From the cell containing the given text, extract its center point as (X, Y) coordinate. 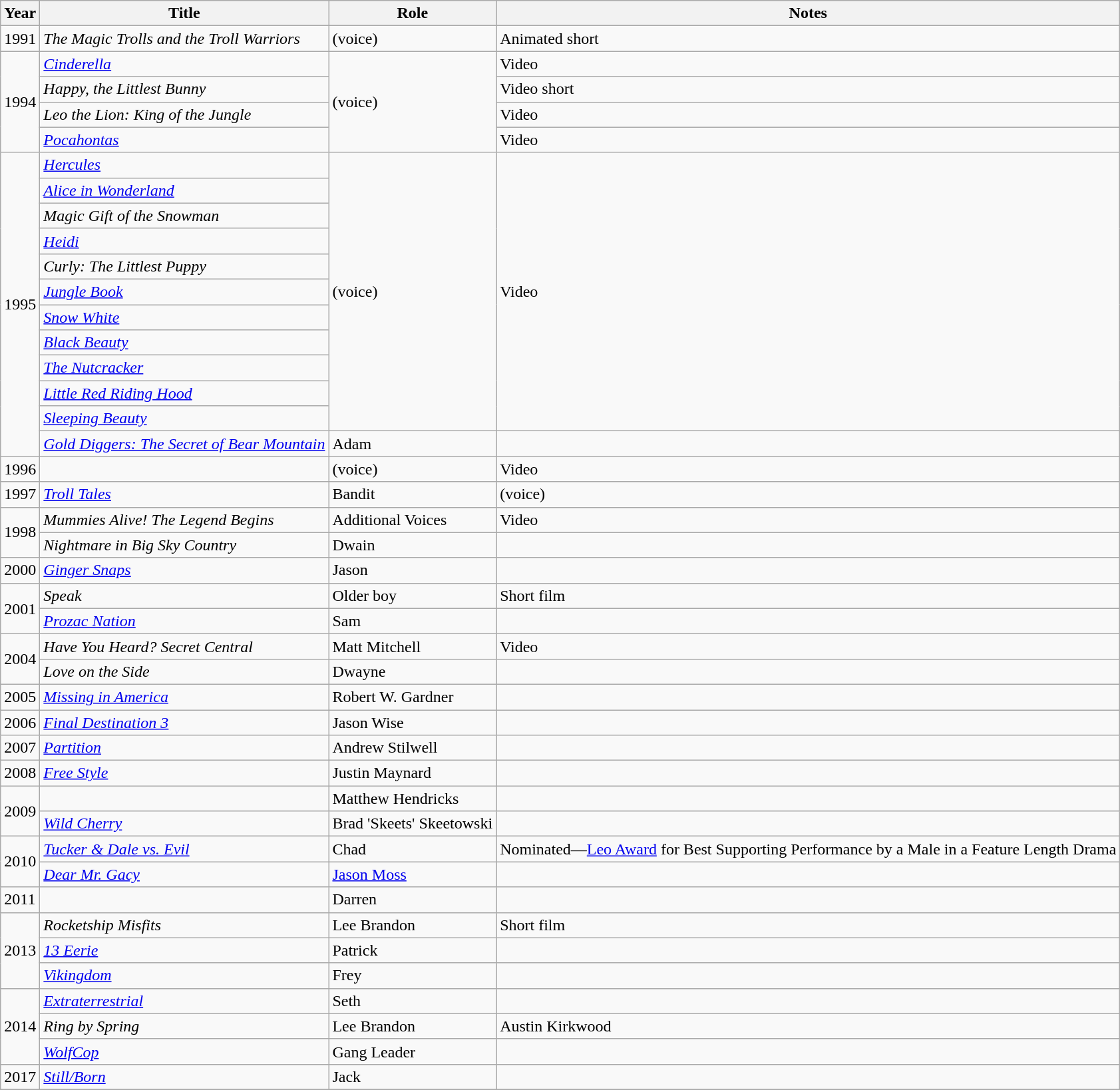
Jason Moss (413, 874)
Bandit (413, 494)
1994 (20, 102)
Jack (413, 1077)
Magic Gift of the Snowman (184, 216)
Justin Maynard (413, 773)
2005 (20, 697)
Matthew Hendricks (413, 799)
Curly: The Littlest Puppy (184, 266)
WolfCop (184, 1051)
2008 (20, 773)
Role (413, 13)
Speak (184, 596)
Dear Mr. Gacy (184, 874)
Cinderella (184, 64)
Ring by Spring (184, 1026)
Hercules (184, 165)
Video short (808, 89)
Jungle Book (184, 291)
1997 (20, 494)
Animated short (808, 39)
Gold Diggers: The Secret of Bear Mountain (184, 444)
Black Beauty (184, 343)
Sleeping Beauty (184, 419)
2013 (20, 950)
Ginger Snaps (184, 570)
2009 (20, 811)
Leo the Lion: King of the Jungle (184, 114)
Seth (413, 1001)
Gang Leader (413, 1051)
Jason Wise (413, 722)
1998 (20, 532)
Nominated—Leo Award for Best Supporting Performance by a Male in a Feature Length Drama (808, 849)
2014 (20, 1026)
Heidi (184, 241)
2017 (20, 1077)
Love on the Side (184, 671)
2007 (20, 748)
Matt Mitchell (413, 646)
Little Red Riding Hood (184, 393)
Final Destination 3 (184, 722)
Austin Kirkwood (808, 1026)
Partition (184, 748)
Vikingdom (184, 976)
2010 (20, 862)
Prozac Nation (184, 621)
Mummies Alive! The Legend Begins (184, 520)
Alice in Wonderland (184, 190)
Missing in America (184, 697)
The Nutcracker (184, 368)
13 Eerie (184, 950)
2004 (20, 659)
Happy, the Littlest Bunny (184, 89)
Jason (413, 570)
Andrew Stilwell (413, 748)
Patrick (413, 950)
Chad (413, 849)
Older boy (413, 596)
2001 (20, 608)
2011 (20, 900)
Robert W. Gardner (413, 697)
Frey (413, 976)
Pocahontas (184, 140)
Title (184, 13)
Brad 'Skeets' Skeetowski (413, 824)
2000 (20, 570)
Tucker & Dale vs. Evil (184, 849)
Rocketship Misfits (184, 925)
Free Style (184, 773)
Snow White (184, 317)
Nightmare in Big Sky Country (184, 545)
Notes (808, 13)
Extraterrestrial (184, 1001)
Still/Born (184, 1077)
Have You Heard? Secret Central (184, 646)
Wild Cherry (184, 824)
The Magic Trolls and the Troll Warriors (184, 39)
Sam (413, 621)
1995 (20, 305)
Year (20, 13)
2006 (20, 722)
Darren (413, 900)
Dwain (413, 545)
1996 (20, 469)
Additional Voices (413, 520)
Adam (413, 444)
Dwayne (413, 671)
Troll Tales (184, 494)
1991 (20, 39)
